Identify which cell holds the provided text, then report its [X, Y] central coordinate. 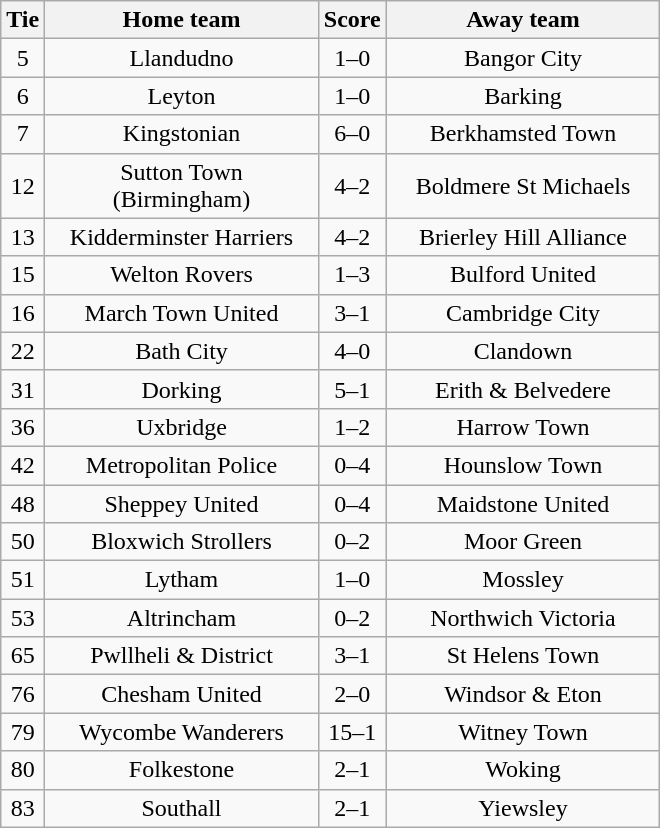
13 [23, 237]
Harrow Town [523, 427]
Uxbridge [182, 427]
6–0 [352, 134]
12 [23, 186]
22 [23, 351]
Clandown [523, 351]
Pwllheli & District [182, 656]
Altrincham [182, 618]
Metropolitan Police [182, 465]
51 [23, 580]
1–3 [352, 275]
50 [23, 542]
7 [23, 134]
36 [23, 427]
Bangor City [523, 58]
Chesham United [182, 694]
Witney Town [523, 732]
St Helens Town [523, 656]
5–1 [352, 389]
Brierley Hill Alliance [523, 237]
2–0 [352, 694]
Kingstonian [182, 134]
Welton Rovers [182, 275]
80 [23, 770]
Bulford United [523, 275]
31 [23, 389]
53 [23, 618]
Barking [523, 96]
1–2 [352, 427]
Score [352, 20]
Boldmere St Michaels [523, 186]
Southall [182, 808]
15–1 [352, 732]
March Town United [182, 313]
Lytham [182, 580]
Yiewsley [523, 808]
16 [23, 313]
Maidstone United [523, 503]
83 [23, 808]
79 [23, 732]
Folkestone [182, 770]
Kidderminster Harriers [182, 237]
6 [23, 96]
4–0 [352, 351]
Sutton Town (Birmingham) [182, 186]
5 [23, 58]
Bath City [182, 351]
Woking [523, 770]
Cambridge City [523, 313]
42 [23, 465]
76 [23, 694]
Wycombe Wanderers [182, 732]
Erith & Belvedere [523, 389]
Windsor & Eton [523, 694]
Llandudno [182, 58]
Tie [23, 20]
Leyton [182, 96]
Home team [182, 20]
Away team [523, 20]
15 [23, 275]
Bloxwich Strollers [182, 542]
Moor Green [523, 542]
Berkhamsted Town [523, 134]
Hounslow Town [523, 465]
48 [23, 503]
65 [23, 656]
Sheppey United [182, 503]
Northwich Victoria [523, 618]
Dorking [182, 389]
Mossley [523, 580]
